Identify which cell holds the provided text, then report its [x, y] central coordinate. 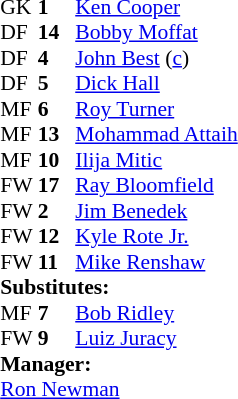
Ray Bloomfield [156, 185]
Ilija Mitic [156, 160]
John Best (c) [156, 58]
6 [57, 109]
Bobby Moffat [156, 33]
Mike Renshaw [156, 262]
Jim Benedek [156, 211]
7 [57, 313]
11 [57, 262]
13 [57, 135]
Bob Ridley [156, 313]
14 [57, 33]
12 [57, 237]
10 [57, 160]
Substitutes: [118, 287]
Dick Hall [156, 83]
Luiz Juracy [156, 339]
5 [57, 83]
Kyle Rote Jr. [156, 237]
Manager: [118, 364]
2 [57, 211]
17 [57, 185]
Mohammad Attaih [156, 135]
Roy Turner [156, 109]
9 [57, 339]
4 [57, 58]
